Find where the given text appears and provide that cell's center as (X, Y) coordinate. 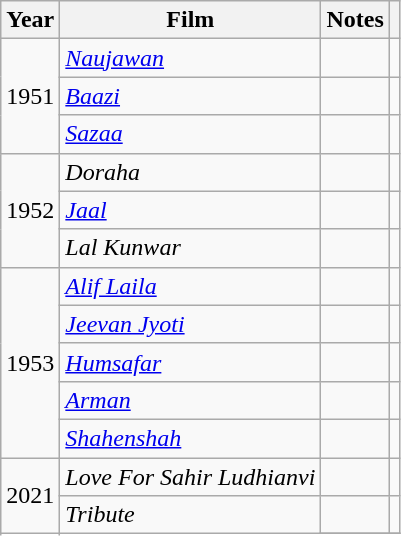
Alif Laila (190, 286)
Love For Sahir Ludhianvi (190, 477)
1953 (30, 362)
2021 (30, 496)
Arman (190, 400)
Film (190, 20)
Jaal (190, 210)
1951 (30, 96)
Lal Kunwar (190, 248)
1952 (30, 210)
Sazaa (190, 134)
Notes (355, 20)
Shahenshah (190, 438)
Doraha (190, 172)
Year (30, 20)
Baazi (190, 96)
Humsafar (190, 362)
Tribute (190, 515)
Jeevan Jyoti (190, 324)
Naujawan (190, 58)
